Output the [x, y] coordinate of the center of the cell containing the given text.  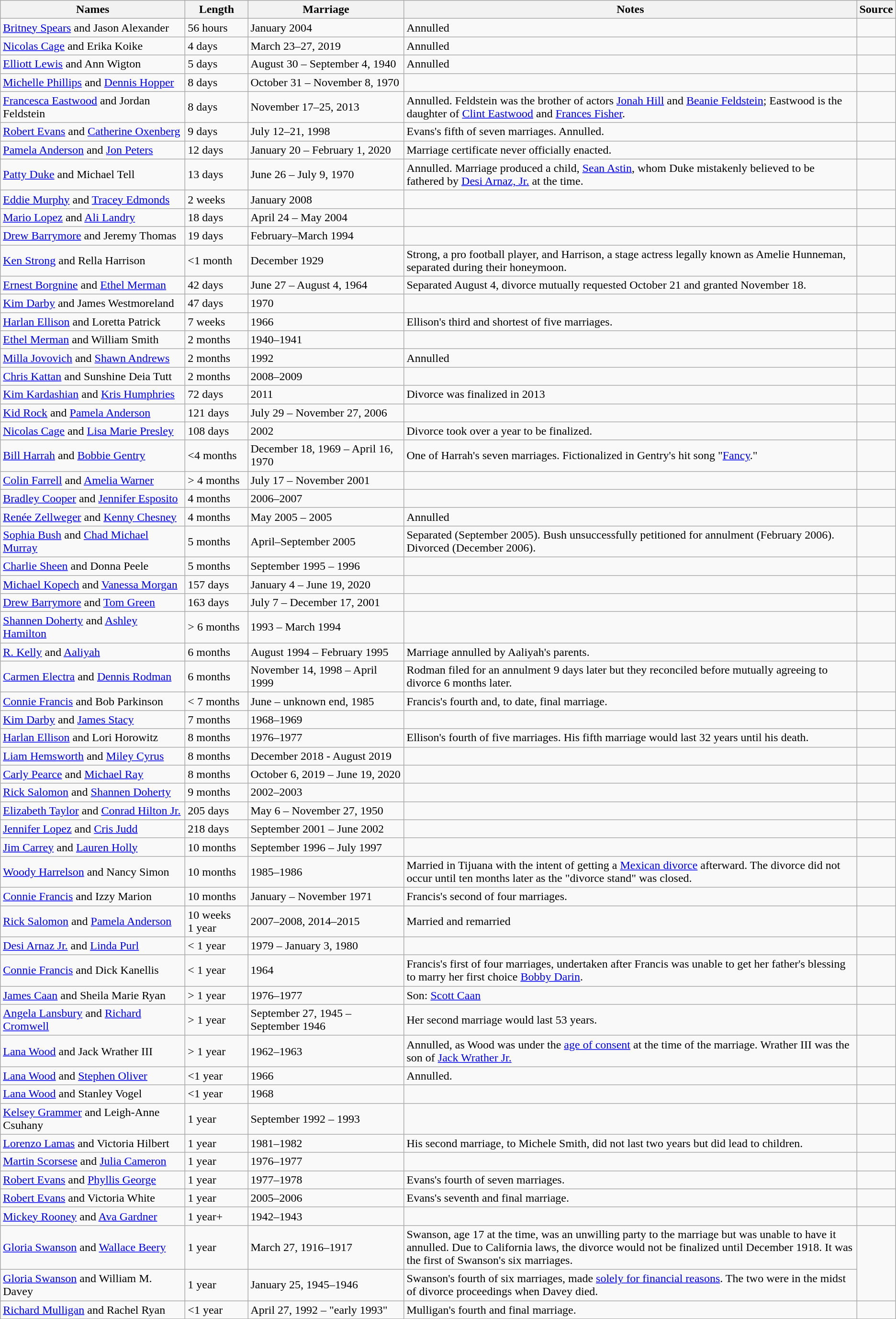
1962–1963 [326, 1051]
1 year+ [216, 1216]
1968 [326, 1094]
2011 [326, 395]
1979 – January 3, 1980 [326, 946]
47 days [216, 304]
Connie Francis and Izzy Marion [93, 896]
Son: Scott Caan [630, 995]
March 27, 1916–1917 [326, 1247]
Renée Zellweger and Kenny Chesney [93, 517]
January 4 – June 19, 2020 [326, 585]
1964 [326, 971]
July 12–21, 1998 [326, 132]
1968–1969 [326, 720]
Names [93, 10]
12 days [216, 150]
October 31 – November 8, 1970 [326, 82]
1985–1986 [326, 871]
September 1996 – July 1997 [326, 847]
13 days [216, 174]
October 6, 2019 – June 19, 2020 [326, 774]
Robert Evans and Victoria White [93, 1198]
Jennifer Lopez and Cris Judd [93, 829]
108 days [216, 431]
1981–1982 [326, 1143]
Martin Scorsese and Julia Cameron [93, 1161]
218 days [216, 829]
Mickey Rooney and Ava Gardner [93, 1216]
9 months [216, 792]
Rick Salomon and Pamela Anderson [93, 921]
Connie Francis and Dick Kanellis [93, 971]
10 weeks 1 year [216, 921]
June 27 – August 4, 1964 [326, 285]
Nicolas Cage and Lisa Marie Presley [93, 431]
2002 [326, 431]
Divorce was finalized in 2013 [630, 395]
5 days [216, 64]
56 hours [216, 28]
163 days [216, 603]
Married and remarried [630, 921]
Bradley Cooper and Jennifer Esposito [93, 498]
R. Kelly and Aaliyah [93, 652]
April 27, 1992 – "early 1993" [326, 1309]
June 26 – July 9, 1970 [326, 174]
August 1994 – February 1995 [326, 652]
18 days [216, 217]
His second marriage, to Michele Smith, did not last two years but did lead to children. [630, 1143]
Lorenzo Lamas and Victoria Hilbert [93, 1143]
Mulligan's fourth and final marriage. [630, 1309]
Lana Wood and Jack Wrather III [93, 1051]
April–September 2005 [326, 541]
Gloria Swanson and Wallace Beery [93, 1247]
Francesca Eastwood and Jordan Feldstein [93, 107]
Desi Arnaz Jr. and Linda Purl [93, 946]
Evans's fifth of seven marriages. Annulled. [630, 132]
121 days [216, 413]
Sophia Bush and Chad Michael Murray [93, 541]
Kim Darby and James Stacy [93, 720]
March 23–27, 2019 [326, 46]
Bill Harrah and Bobbie Gentry [93, 456]
Ethel Merman and William Smith [93, 340]
July 17 – November 2001 [326, 480]
January 2008 [326, 199]
September 1995 – 1996 [326, 566]
Kid Rock and Pamela Anderson [93, 413]
2007–2008, 2014–2015 [326, 921]
Richard Mulligan and Rachel Ryan [93, 1309]
Robert Evans and Catherine Oxenberg [93, 132]
Evans's fourth of seven marriages. [630, 1180]
1992 [326, 358]
May 2005 – 2005 [326, 517]
Kim Darby and James Westmoreland [93, 304]
Swanson's fourth of six marriages, made solely for financial reasons. The two were in the midst of divorce proceedings when Davey died. [630, 1285]
Separated (September 2005). Bush unsuccessfully petitioned for annulment (February 2006). Divorced (December 2006). [630, 541]
1993 – March 1994 [326, 627]
January – November 1971 [326, 896]
Milla Jovovich and Shawn Andrews [93, 358]
Rodman filed for an annulment 9 days later but they reconciled before mutually agreeing to divorce 6 months later. [630, 677]
Nicolas Cage and Erika Koike [93, 46]
Marriage [326, 10]
Rick Salomon and Shannen Doherty [93, 792]
2005–2006 [326, 1198]
Colin Farrell and Amelia Warner [93, 480]
November 14, 1998 – April 1999 [326, 677]
Charlie Sheen and Donna Peele [93, 566]
Marriage annulled by Aaliyah's parents. [630, 652]
July 29 – November 27, 2006 [326, 413]
157 days [216, 585]
Ellison's fourth of five marriages. His fifth marriage would last 32 years until his death. [630, 738]
Francis's second of four marriages. [630, 896]
Chris Kattan and Sunshine Deia Tutt [93, 376]
205 days [216, 811]
1970 [326, 304]
November 17–25, 2013 [326, 107]
Annulled. Marriage produced a child, Sean Astin, whom Duke mistakenly believed to be fathered by Desi Arnaz, Jr. at the time. [630, 174]
> 4 months [216, 480]
Harlan Ellison and Loretta Patrick [93, 322]
September 2001 – June 2002 [326, 829]
January 25, 1945–1946 [326, 1285]
2 weeks [216, 199]
December 18, 1969 – April 16, 1970 [326, 456]
Marriage certificate never officially enacted. [630, 150]
Francis's first of four marriages, undertaken after Francis was unable to get her father's blessing to marry her first choice Bobby Darin. [630, 971]
Kelsey Grammer and Leigh-Anne Csuhany [93, 1118]
May 6 – November 27, 1950 [326, 811]
Liam Hemsworth and Miley Cyrus [93, 756]
9 days [216, 132]
Jim Carrey and Lauren Holly [93, 847]
Michelle Phillips and Dennis Hopper [93, 82]
Divorce took over a year to be finalized. [630, 431]
One of Harrah's seven marriages. Fictionalized in Gentry's hit song "Fancy." [630, 456]
Pamela Anderson and Jon Peters [93, 150]
Francis's fourth and, to date, final marriage. [630, 701]
Evans's seventh and final marriage. [630, 1198]
Notes [630, 10]
2008–2009 [326, 376]
December 1929 [326, 260]
Eddie Murphy and Tracey Edmonds [93, 199]
7 months [216, 720]
February–March 1994 [326, 236]
Source [876, 10]
Harlan Ellison and Lori Horowitz [93, 738]
Elliott Lewis and Ann Wigton [93, 64]
<4 months [216, 456]
< 7 months [216, 701]
Kim Kardashian and Kris Humphries [93, 395]
January 20 – February 1, 2020 [326, 150]
19 days [216, 236]
Drew Barrymore and Jeremy Thomas [93, 236]
Lana Wood and Stephen Oliver [93, 1076]
42 days [216, 285]
2002–2003 [326, 792]
Ken Strong and Rella Harrison [93, 260]
Angela Lansbury and Richard Cromwell [93, 1020]
September 1992 – 1993 [326, 1118]
Lana Wood and Stanley Vogel [93, 1094]
Strong, a pro football player, and Harrison, a stage actress legally known as Amelie Hunneman, separated during their honeymoon. [630, 260]
Carmen Electra and Dennis Rodman [93, 677]
7 weeks [216, 322]
January 2004 [326, 28]
Drew Barrymore and Tom Green [93, 603]
1942–1943 [326, 1216]
April 24 – May 2004 [326, 217]
2006–2007 [326, 498]
Annulled, as Wood was under the age of consent at the time of the marriage. Wrather III was the son of Jack Wrather Jr. [630, 1051]
1940–1941 [326, 340]
Gloria Swanson and William M. Davey [93, 1285]
Mario Lopez and Ali Landry [93, 217]
<1 month [216, 260]
Shannen Doherty and Ashley Hamilton [93, 627]
Separated August 4, divorce mutually requested October 21 and granted November 18. [630, 285]
Elizabeth Taylor and Conrad Hilton Jr. [93, 811]
July 7 – December 17, 2001 [326, 603]
Length [216, 10]
December 2018 - August 2019 [326, 756]
Connie Francis and Bob Parkinson [93, 701]
Annulled. Feldstein was the brother of actors Jonah Hill and Beanie Feldstein; Eastwood is the daughter of Clint Eastwood and Frances Fisher. [630, 107]
June – unknown end, 1985 [326, 701]
September 27, 1945 – September 1946 [326, 1020]
Her second marriage would last 53 years. [630, 1020]
James Caan and Sheila Marie Ryan [93, 995]
Woody Harrelson and Nancy Simon [93, 871]
> 6 months [216, 627]
4 days [216, 46]
Ernest Borgnine and Ethel Merman [93, 285]
Ellison's third and shortest of five marriages. [630, 322]
Carly Pearce and Michael Ray [93, 774]
1977–1978 [326, 1180]
72 days [216, 395]
Patty Duke and Michael Tell [93, 174]
Annulled. [630, 1076]
Britney Spears and Jason Alexander [93, 28]
Robert Evans and Phyllis George [93, 1180]
August 30 – September 4, 1940 [326, 64]
Michael Kopech and Vanessa Morgan [93, 585]
